Return the [x, y] coordinate for the center point of the cell that contains the specified text.  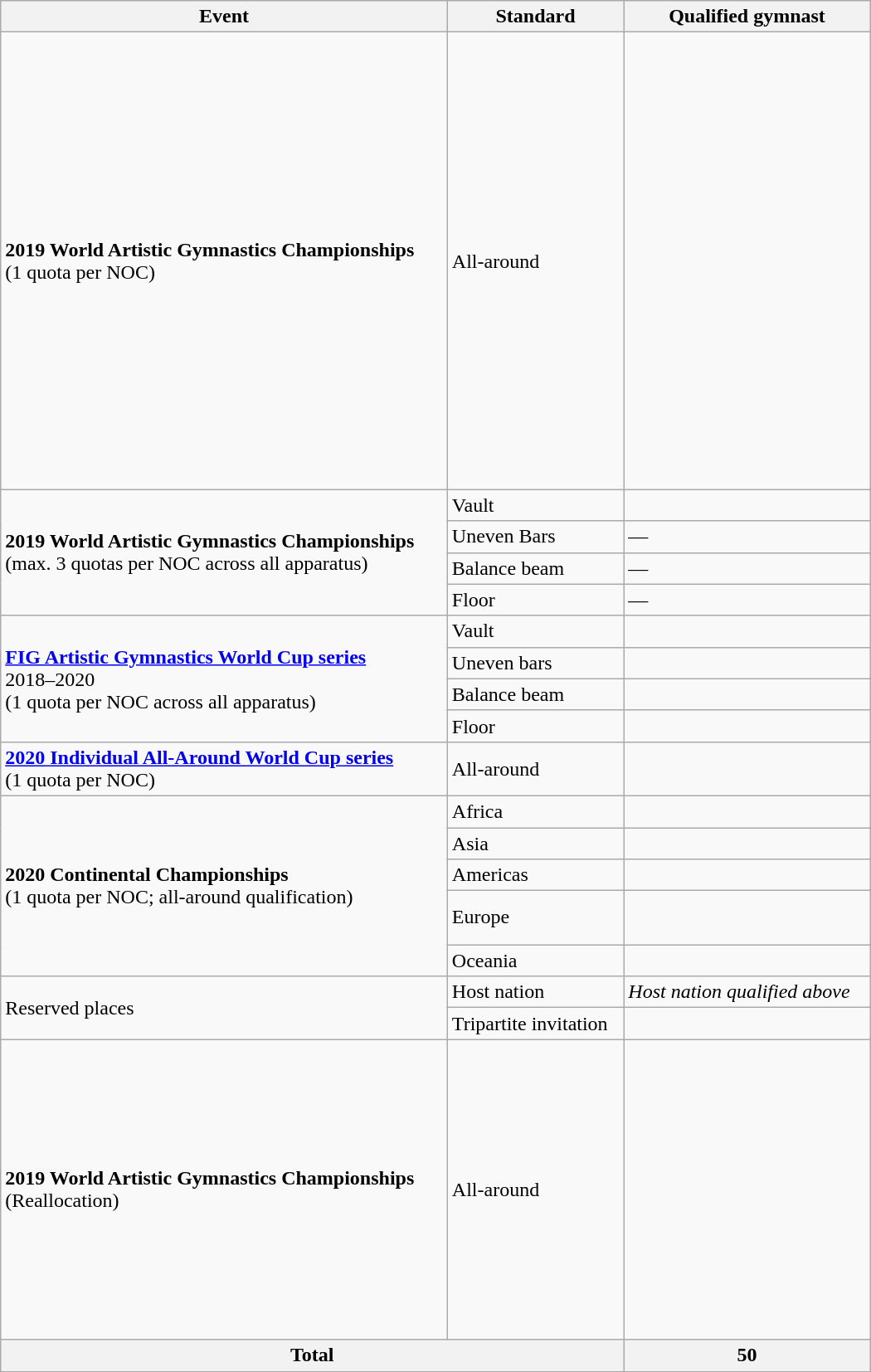
Oceania [535, 961]
2019 World Artistic Gymnastics Championships(Reallocation) [224, 1190]
Reserved places [224, 1008]
Qualified gymnast [747, 17]
Europe [535, 917]
Host nation [535, 992]
2020 Continental Championships(1 quota per NOC; all-around qualification) [224, 886]
Africa [535, 811]
Uneven bars [535, 663]
Tripartite invitation [535, 1024]
Asia [535, 844]
2019 World Artistic Gymnastics Championships(1 quota per NOC) [224, 260]
2020 Individual All-Around World Cup series(1 quota per NOC) [224, 768]
FIG Artistic Gymnastics World Cup series2018–2020(1 quota per NOC across all apparatus) [224, 679]
Americas [535, 875]
Uneven Bars [535, 537]
Total [312, 1355]
Host nation qualified above [747, 992]
Event [224, 17]
Standard [535, 17]
50 [747, 1355]
2019 World Artistic Gymnastics Championships(max. 3 quotas per NOC across all apparatus) [224, 552]
